Locate the cell with the specified text and output its [X, Y] center coordinate. 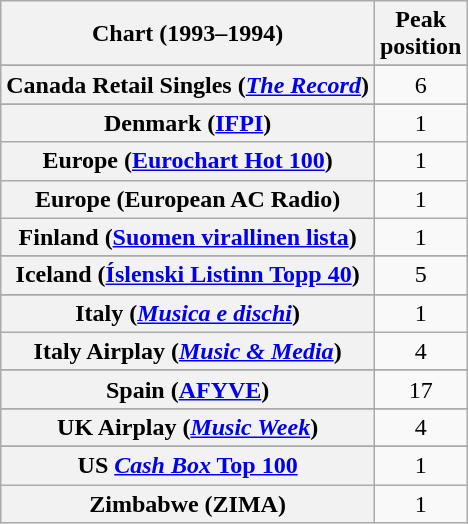
Europe (European AC Radio) [188, 199]
6 [420, 85]
5 [420, 275]
Zimbabwe (ZIMA) [188, 503]
Italy Airplay (Music & Media) [188, 351]
17 [420, 389]
Finland (Suomen virallinen lista) [188, 237]
UK Airplay (Music Week) [188, 427]
Italy (Musica e dischi) [188, 313]
Chart (1993–1994) [188, 34]
Denmark (IFPI) [188, 123]
Canada Retail Singles (The Record) [188, 85]
Europe (Eurochart Hot 100) [188, 161]
US Cash Box Top 100 [188, 465]
Iceland (Íslenski Listinn Topp 40) [188, 275]
Spain (AFYVE) [188, 389]
Peakposition [420, 34]
